Identify which cell holds the provided text, then report its (X, Y) central coordinate. 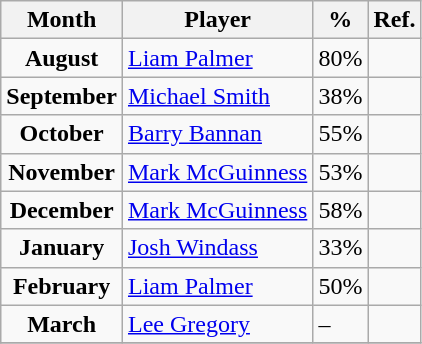
58% (340, 210)
% (340, 20)
– (340, 324)
Barry Bannan (217, 134)
38% (340, 96)
55% (340, 134)
80% (340, 58)
Month (62, 20)
December (62, 210)
October (62, 134)
Player (217, 20)
September (62, 96)
February (62, 286)
January (62, 248)
Michael Smith (217, 96)
November (62, 172)
50% (340, 286)
33% (340, 248)
August (62, 58)
53% (340, 172)
Ref. (394, 20)
Josh Windass (217, 248)
March (62, 324)
Lee Gregory (217, 324)
